Find where the given text appears and provide that cell's center as (X, Y) coordinate. 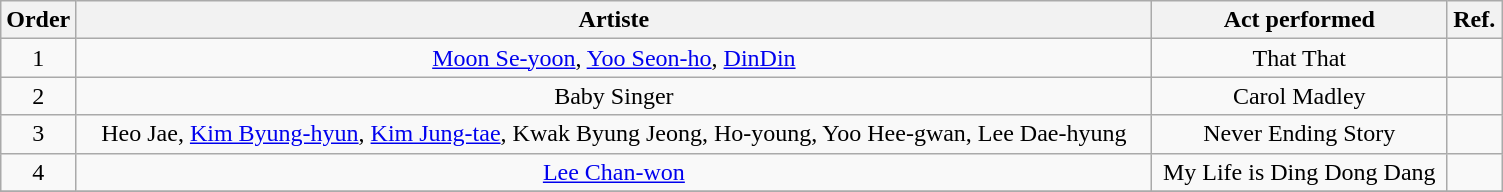
That That (1300, 58)
Heo Jae, Kim Byung-hyun, Kim Jung-tae, Kwak Byung Jeong, Ho-young, Yoo Hee-gwan, Lee Dae-hyung (614, 134)
Ref. (1474, 20)
Act performed (1300, 20)
Carol Madley (1300, 96)
My Life is Ding Dong Dang (1300, 172)
Never Ending Story (1300, 134)
3 (38, 134)
1 (38, 58)
Order (38, 20)
2 (38, 96)
4 (38, 172)
Lee Chan-won (614, 172)
Moon Se-yoon, Yoo Seon-ho, DinDin (614, 58)
Artiste (614, 20)
Baby Singer (614, 96)
